For the text-containing cell, return its midpoint in (x, y) coordinate format. 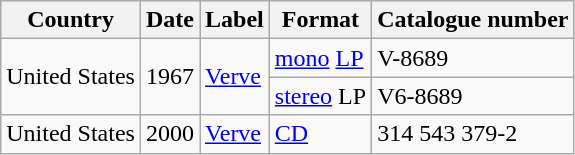
Date (170, 20)
stereo LP (320, 96)
CD (320, 134)
Label (235, 20)
mono LP (320, 58)
Country (71, 20)
V-8689 (473, 58)
Format (320, 20)
2000 (170, 134)
1967 (170, 77)
V6-8689 (473, 96)
314 543 379-2 (473, 134)
Catalogue number (473, 20)
